Capture the cell that displays the provided text and extract its [X, Y] central coordinate. 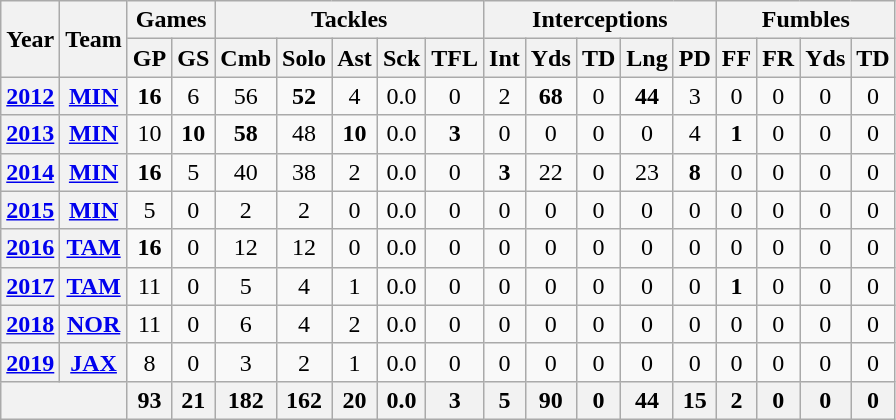
Ast [355, 58]
93 [149, 400]
68 [550, 96]
Tackles [350, 20]
GP [149, 58]
TFL [455, 58]
2013 [30, 134]
2016 [30, 248]
Cmb [246, 58]
Int [505, 58]
FF [736, 58]
90 [550, 400]
2015 [30, 210]
38 [304, 172]
2014 [30, 172]
GS [194, 58]
Games [170, 20]
Year [30, 39]
Lng [647, 58]
Team [94, 39]
22 [550, 172]
52 [304, 96]
2017 [30, 286]
40 [246, 172]
NOR [94, 324]
PD [694, 58]
FR [778, 58]
182 [246, 400]
23 [647, 172]
20 [355, 400]
21 [194, 400]
JAX [94, 362]
Solo [304, 58]
2018 [30, 324]
48 [304, 134]
2012 [30, 96]
2019 [30, 362]
Sck [401, 58]
162 [304, 400]
Interceptions [600, 20]
56 [246, 96]
58 [246, 134]
15 [694, 400]
Fumbles [806, 20]
